Output the (x, y) coordinate of the center of the cell containing the given text.  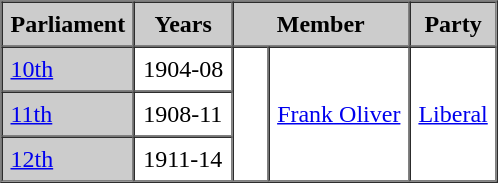
Years (183, 24)
10th (68, 68)
1908-11 (183, 114)
11th (68, 114)
1911-14 (183, 158)
12th (68, 158)
1904-08 (183, 68)
Liberal (452, 114)
Party (452, 24)
Parliament (68, 24)
Member (320, 24)
Frank Oliver (338, 114)
